Detect which cell encompasses the target text, then output its [X, Y] center coordinate. 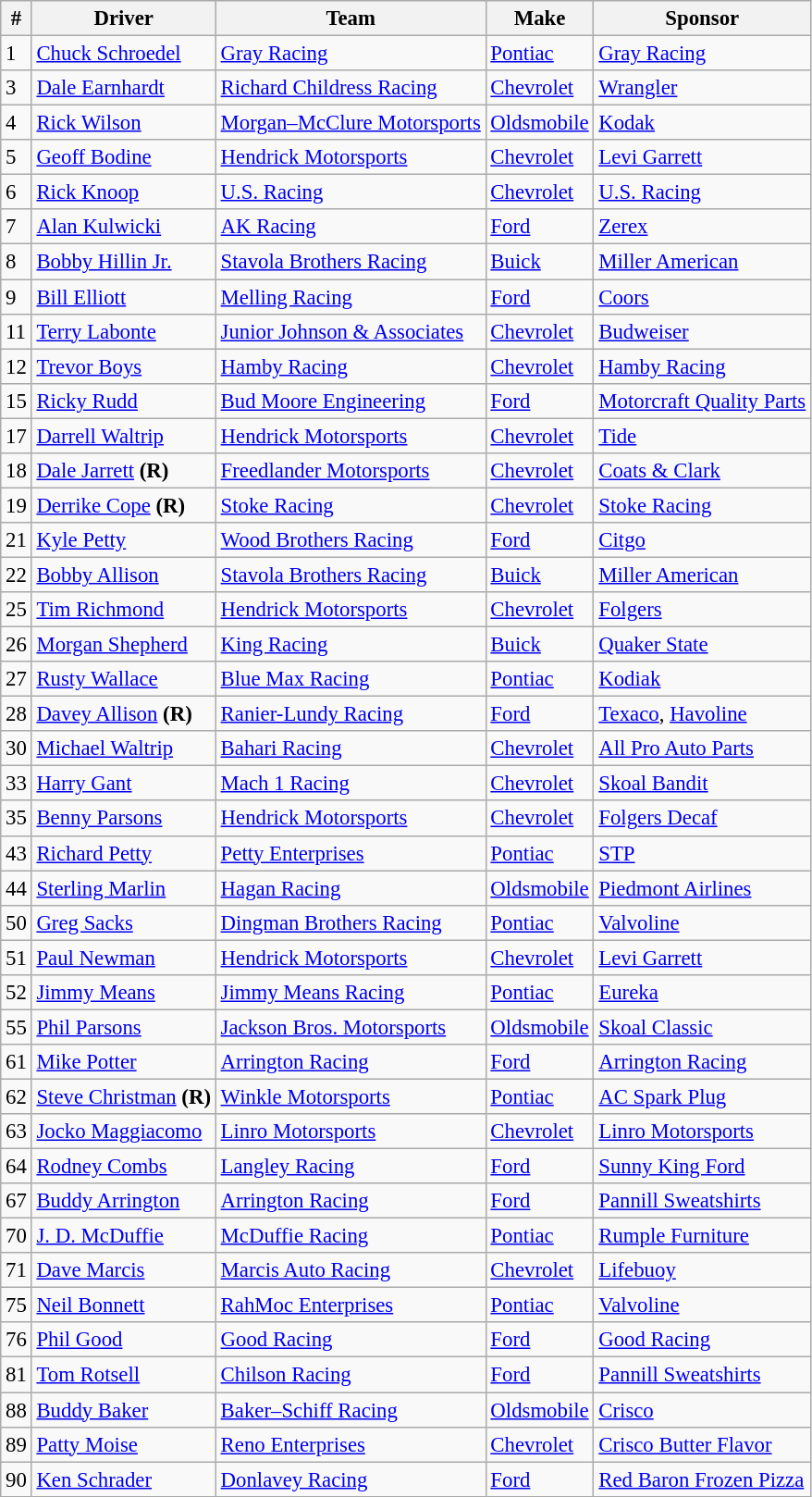
Langley Racing [351, 1167]
Geoff Bodine [124, 157]
Patty Moise [124, 1444]
63 [17, 1132]
61 [17, 1062]
15 [17, 401]
55 [17, 1027]
Paul Newman [124, 958]
Chilson Racing [351, 1375]
Melling Racing [351, 297]
Ranier-Lundy Racing [351, 714]
17 [17, 436]
Quaker State [703, 645]
Tom Rotsell [124, 1375]
Skoal Bandit [703, 784]
King Racing [351, 645]
Zerex [703, 227]
Piedmont Airlines [703, 888]
Bud Moore Engineering [351, 401]
J. D. McDuffie [124, 1236]
52 [17, 993]
Jocko Maggiacomo [124, 1132]
Dingman Brothers Racing [351, 922]
71 [17, 1270]
Lifebuoy [703, 1270]
Davey Allison (R) [124, 714]
75 [17, 1305]
Jimmy Means Racing [351, 993]
Wood Brothers Racing [351, 540]
Coors [703, 297]
RahMoc Enterprises [351, 1305]
76 [17, 1341]
33 [17, 784]
70 [17, 1236]
Phil Good [124, 1341]
Citgo [703, 540]
30 [17, 748]
67 [17, 1201]
Texaco, Havoline [703, 714]
Blue Max Racing [351, 679]
26 [17, 645]
Rumple Furniture [703, 1236]
4 [17, 123]
Skoal Classic [703, 1027]
Bobby Allison [124, 575]
AC Spark Plug [703, 1096]
3 [17, 88]
Neil Bonnett [124, 1305]
Driver [124, 19]
Rick Wilson [124, 123]
Tide [703, 436]
11 [17, 331]
Sponsor [703, 19]
Rick Knoop [124, 192]
Alan Kulwicki [124, 227]
44 [17, 888]
Tim Richmond [124, 610]
Richard Petty [124, 853]
Morgan–McClure Motorsports [351, 123]
Motorcraft Quality Parts [703, 401]
Baker–Schiff Racing [351, 1410]
Budweiser [703, 331]
Reno Enterprises [351, 1444]
Steve Christman (R) [124, 1096]
19 [17, 505]
81 [17, 1375]
Crisco [703, 1410]
62 [17, 1096]
AK Racing [351, 227]
Dave Marcis [124, 1270]
Bill Elliott [124, 297]
89 [17, 1444]
28 [17, 714]
Rusty Wallace [124, 679]
Ken Schrader [124, 1479]
Dale Earnhardt [124, 88]
9 [17, 297]
Terry Labonte [124, 331]
Sterling Marlin [124, 888]
35 [17, 819]
Phil Parsons [124, 1027]
7 [17, 227]
Petty Enterprises [351, 853]
STP [703, 853]
Marcis Auto Racing [351, 1270]
27 [17, 679]
Trevor Boys [124, 366]
1 [17, 54]
Mike Potter [124, 1062]
Kyle Petty [124, 540]
12 [17, 366]
Richard Childress Racing [351, 88]
Bobby Hillin Jr. [124, 262]
Buddy Arrington [124, 1201]
Hagan Racing [351, 888]
18 [17, 471]
Jackson Bros. Motorsports [351, 1027]
Dale Jarrett (R) [124, 471]
All Pro Auto Parts [703, 748]
Harry Gant [124, 784]
Donlavey Racing [351, 1479]
Crisco Butter Flavor [703, 1444]
McDuffie Racing [351, 1236]
Eureka [703, 993]
Rodney Combs [124, 1167]
Sunny King Ford [703, 1167]
Kodak [703, 123]
8 [17, 262]
Make [540, 19]
Team [351, 19]
Michael Waltrip [124, 748]
Morgan Shepherd [124, 645]
Winkle Motorsports [351, 1096]
Greg Sacks [124, 922]
50 [17, 922]
21 [17, 540]
Darrell Waltrip [124, 436]
90 [17, 1479]
43 [17, 853]
Chuck Schroedel [124, 54]
Jimmy Means [124, 993]
Wrangler [703, 88]
64 [17, 1167]
25 [17, 610]
Folgers [703, 610]
Bahari Racing [351, 748]
# [17, 19]
Buddy Baker [124, 1410]
6 [17, 192]
Red Baron Frozen Pizza [703, 1479]
Junior Johnson & Associates [351, 331]
Mach 1 Racing [351, 784]
Folgers Decaf [703, 819]
Benny Parsons [124, 819]
88 [17, 1410]
Ricky Rudd [124, 401]
51 [17, 958]
Coats & Clark [703, 471]
22 [17, 575]
Derrike Cope (R) [124, 505]
Kodiak [703, 679]
Freedlander Motorsports [351, 471]
5 [17, 157]
